Provide the (X, Y) coordinate of the cell's center where the given text is located.  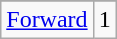
Forward (47, 20)
1 (104, 20)
